From the cell containing the given text, extract its center point as (X, Y) coordinate. 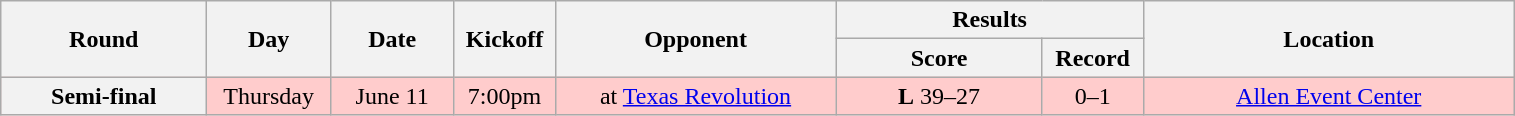
Date (392, 39)
at Texas Revolution (696, 96)
Semi-final (104, 96)
Day (269, 39)
Kickoff (504, 39)
Results (990, 20)
7:00pm (504, 96)
Opponent (696, 39)
L 39–27 (939, 96)
Score (939, 58)
Thursday (269, 96)
Location (1328, 39)
Round (104, 39)
June 11 (392, 96)
0–1 (1092, 96)
Allen Event Center (1328, 96)
Record (1092, 58)
